From the cell containing the given text, extract its center point as [X, Y] coordinate. 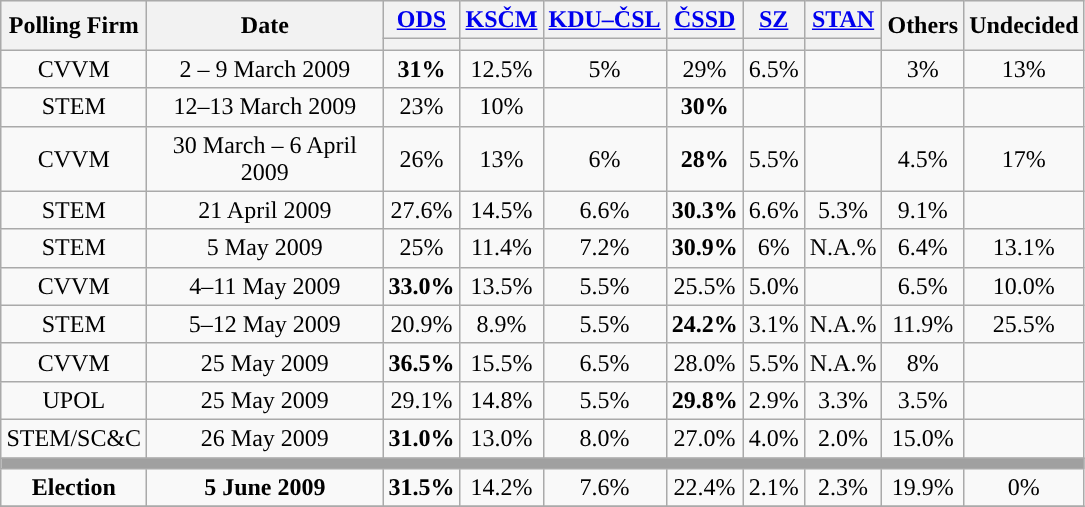
13.0% [502, 438]
STAN [843, 20]
20.9% [422, 324]
3.5% [923, 400]
14.5% [502, 210]
5 May 2009 [265, 248]
14.8% [502, 400]
10.0% [1024, 286]
13.5% [502, 286]
31% [422, 69]
11.4% [502, 248]
13.1% [1024, 248]
Undecided [1024, 26]
22.4% [704, 488]
5–12 May 2009 [265, 324]
5 June 2009 [265, 488]
6.4% [923, 248]
10% [502, 107]
27.6% [422, 210]
0% [1024, 488]
12.5% [502, 69]
5% [604, 69]
33.0% [422, 286]
3.1% [774, 324]
2.3% [843, 488]
2.0% [843, 438]
14.2% [502, 488]
9.1% [923, 210]
27.0% [704, 438]
23% [422, 107]
29.8% [704, 400]
Others [923, 26]
28% [704, 158]
7.2% [604, 248]
ČSSD [704, 20]
21 April 2009 [265, 210]
SZ [774, 20]
30% [704, 107]
STEM/SC&C [74, 438]
15.5% [502, 362]
25% [422, 248]
19.9% [923, 488]
11.9% [923, 324]
2.9% [774, 400]
7.6% [604, 488]
5.3% [843, 210]
5.0% [774, 286]
4–11 May 2009 [265, 286]
ODS [422, 20]
KDU–ČSL [604, 20]
8% [923, 362]
30.9% [704, 248]
36.5% [422, 362]
Election [74, 488]
29% [704, 69]
28.0% [704, 362]
8.9% [502, 324]
UPOL [74, 400]
29.1% [422, 400]
26 May 2009 [265, 438]
Date [265, 26]
Polling Firm [74, 26]
KSČM [502, 20]
17% [1024, 158]
3.3% [843, 400]
2 – 9 March 2009 [265, 69]
30.3% [704, 210]
3% [923, 69]
31.5% [422, 488]
8.0% [604, 438]
26% [422, 158]
12–13 March 2009 [265, 107]
30 March – 6 April 2009 [265, 158]
15.0% [923, 438]
4.0% [774, 438]
24.2% [704, 324]
2.1% [774, 488]
4.5% [923, 158]
31.0% [422, 438]
